Pinpoint the cell where the given text exists, returning its (x, y) midpoint coordinate. 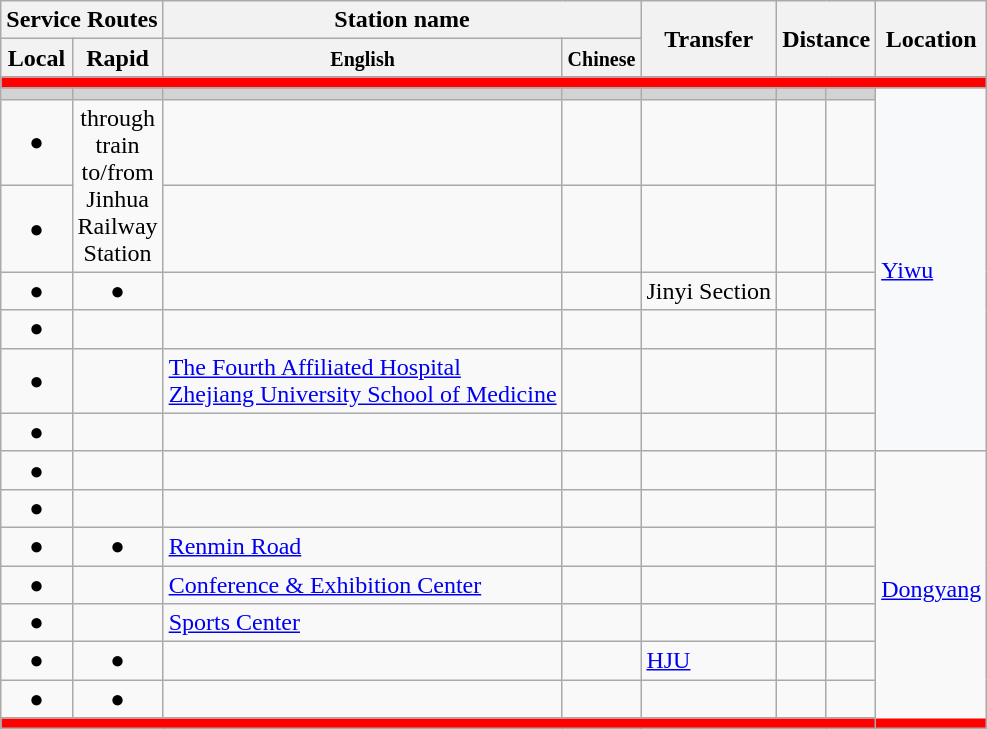
Dongyang (932, 590)
Chinese (602, 58)
Local (36, 58)
Station name (402, 20)
Location (932, 39)
The Fourth Affiliated HospitalZhejiang University School of Medicine (362, 380)
Conference & Exhibition Center (362, 585)
Renmin Road (362, 546)
Rapid (118, 58)
Transfer (709, 39)
Jinyi Section (709, 291)
Service Routes (82, 20)
through train to/from Jinhua Railway Station (118, 186)
English (362, 58)
Yiwu (932, 270)
Distance (826, 39)
Sports Center (362, 623)
HJU (709, 661)
